Detect which cell encompasses the target text, then output its [x, y] center coordinate. 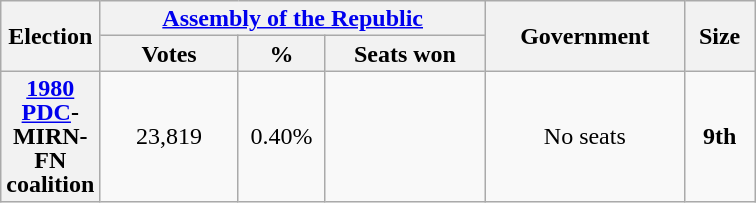
Assembly of the Republic [293, 18]
9th [720, 136]
Seats won [404, 54]
Votes [170, 54]
% [281, 54]
Election [50, 36]
Size [720, 36]
0.40% [281, 136]
Government [586, 36]
1980PDC-MIRN-FN coalition [50, 136]
No seats [586, 136]
23,819 [170, 136]
